From the cell containing the given text, extract its center point as [x, y] coordinate. 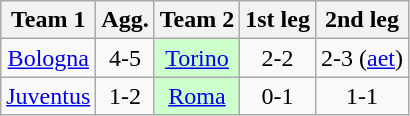
4-5 [125, 58]
1-1 [362, 96]
Agg. [125, 20]
Team 2 [197, 20]
Roma [197, 96]
2-2 [278, 58]
Torino [197, 58]
Juventus [48, 96]
1-2 [125, 96]
1st leg [278, 20]
Team 1 [48, 20]
2-3 (aet) [362, 58]
2nd leg [362, 20]
Bologna [48, 58]
0-1 [278, 96]
